Detect which cell encompasses the target text, then output its (x, y) center coordinate. 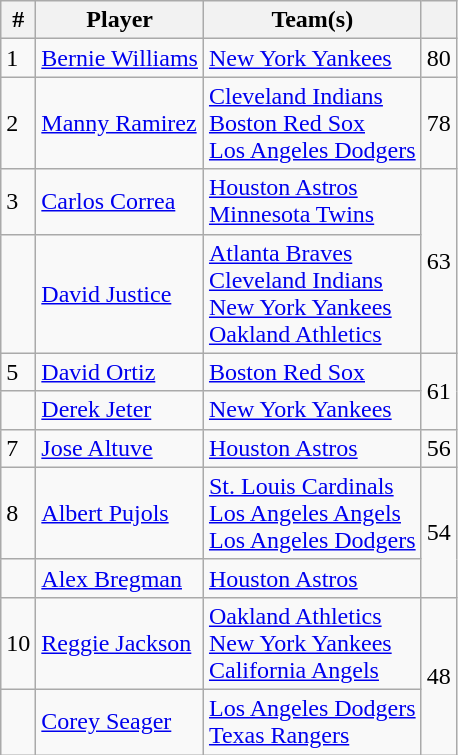
63 (438, 261)
Team(s) (312, 20)
St. Louis CardinalsLos Angeles AngelsLos Angeles Dodgers (312, 513)
# (18, 20)
Reggie Jackson (120, 643)
Player (120, 20)
8 (18, 513)
56 (438, 448)
54 (438, 532)
Oakland AthleticsNew York YankeesCalifornia Angels (312, 643)
Derek Jeter (120, 410)
Atlanta BravesCleveland IndiansNew York YankeesOakland Athletics (312, 294)
Houston AstrosMinnesota Twins (312, 202)
5 (18, 372)
48 (438, 676)
Los Angeles DodgersTexas Rangers (312, 722)
Alex Bregman (120, 578)
Albert Pujols (120, 513)
7 (18, 448)
Corey Seager (120, 722)
3 (18, 202)
Boston Red Sox (312, 372)
Manny Ramirez (120, 123)
2 (18, 123)
Jose Altuve (120, 448)
10 (18, 643)
Cleveland IndiansBoston Red SoxLos Angeles Dodgers (312, 123)
Bernie Williams (120, 58)
Carlos Correa (120, 202)
80 (438, 58)
1 (18, 58)
David Ortiz (120, 372)
78 (438, 123)
David Justice (120, 294)
61 (438, 391)
